Return (X, Y) of the center of cell containing provided text 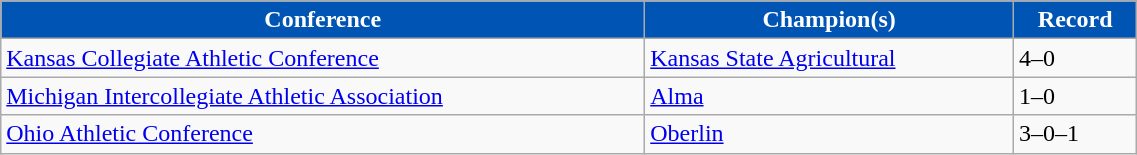
4–0 (1076, 58)
Alma (830, 96)
Record (1076, 20)
Michigan Intercollegiate Athletic Association (323, 96)
3–0–1 (1076, 134)
Champion(s) (830, 20)
1–0 (1076, 96)
Kansas Collegiate Athletic Conference (323, 58)
Kansas State Agricultural (830, 58)
Oberlin (830, 134)
Conference (323, 20)
Ohio Athletic Conference (323, 134)
